For the text-containing cell, return its midpoint in [x, y] coordinate format. 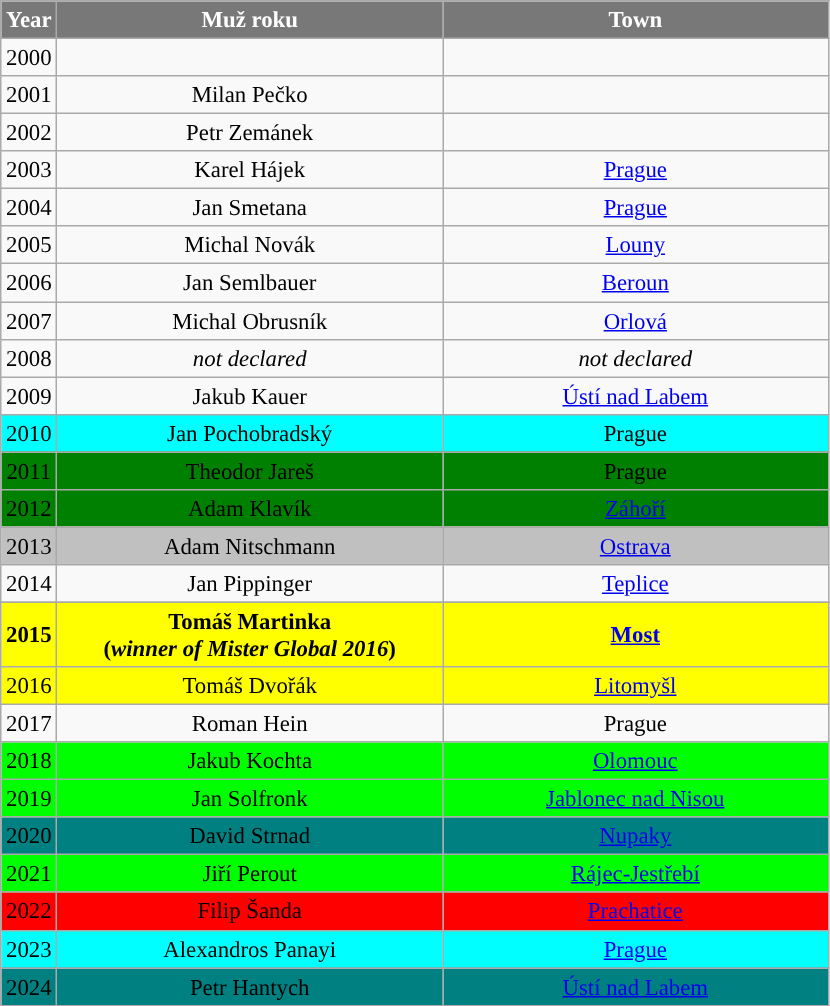
Orlová [635, 321]
Adam Klavík [250, 509]
Jakub Kochta [250, 761]
Town [635, 20]
Roman Hein [250, 724]
Jablonec nad Nisou [635, 799]
Olomouc [635, 761]
Milan Pečko [250, 95]
2003 [29, 170]
2011 [29, 471]
2024 [29, 987]
Ostrava [635, 546]
Petr Hantych [250, 987]
Tomáš Martinka(winner of Mister Global 2016) [250, 634]
2015 [29, 634]
2002 [29, 133]
Theodor Jareš [250, 471]
Tomáš Dvořák [250, 686]
Jan Pippinger [250, 584]
Louny [635, 245]
2014 [29, 584]
David Strnad [250, 836]
2022 [29, 912]
Nupaky [635, 836]
2021 [29, 874]
2013 [29, 546]
Karel Hájek [250, 170]
Alexandros Panayi [250, 949]
2019 [29, 799]
2005 [29, 245]
Záhoří [635, 509]
2020 [29, 836]
2007 [29, 321]
Jan Smetana [250, 208]
2010 [29, 433]
Jan Solfronk [250, 799]
Jan Pochobradský [250, 433]
2000 [29, 58]
Michal Novák [250, 245]
2018 [29, 761]
Teplice [635, 584]
Most [635, 634]
2017 [29, 724]
Year [29, 20]
Rájec-Jestřebí [635, 874]
2012 [29, 509]
2006 [29, 283]
Prachatice [635, 912]
Jiří Perout [250, 874]
2009 [29, 396]
Filip Šanda [250, 912]
2008 [29, 358]
Muž roku [250, 20]
2016 [29, 686]
Jan Semlbauer [250, 283]
2004 [29, 208]
Michal Obrusník [250, 321]
Litomyšl [635, 686]
Petr Zemánek [250, 133]
Adam Nitschmann [250, 546]
Jakub Kauer [250, 396]
2023 [29, 949]
Beroun [635, 283]
2001 [29, 95]
